For the text-containing cell, return its midpoint in (X, Y) coordinate format. 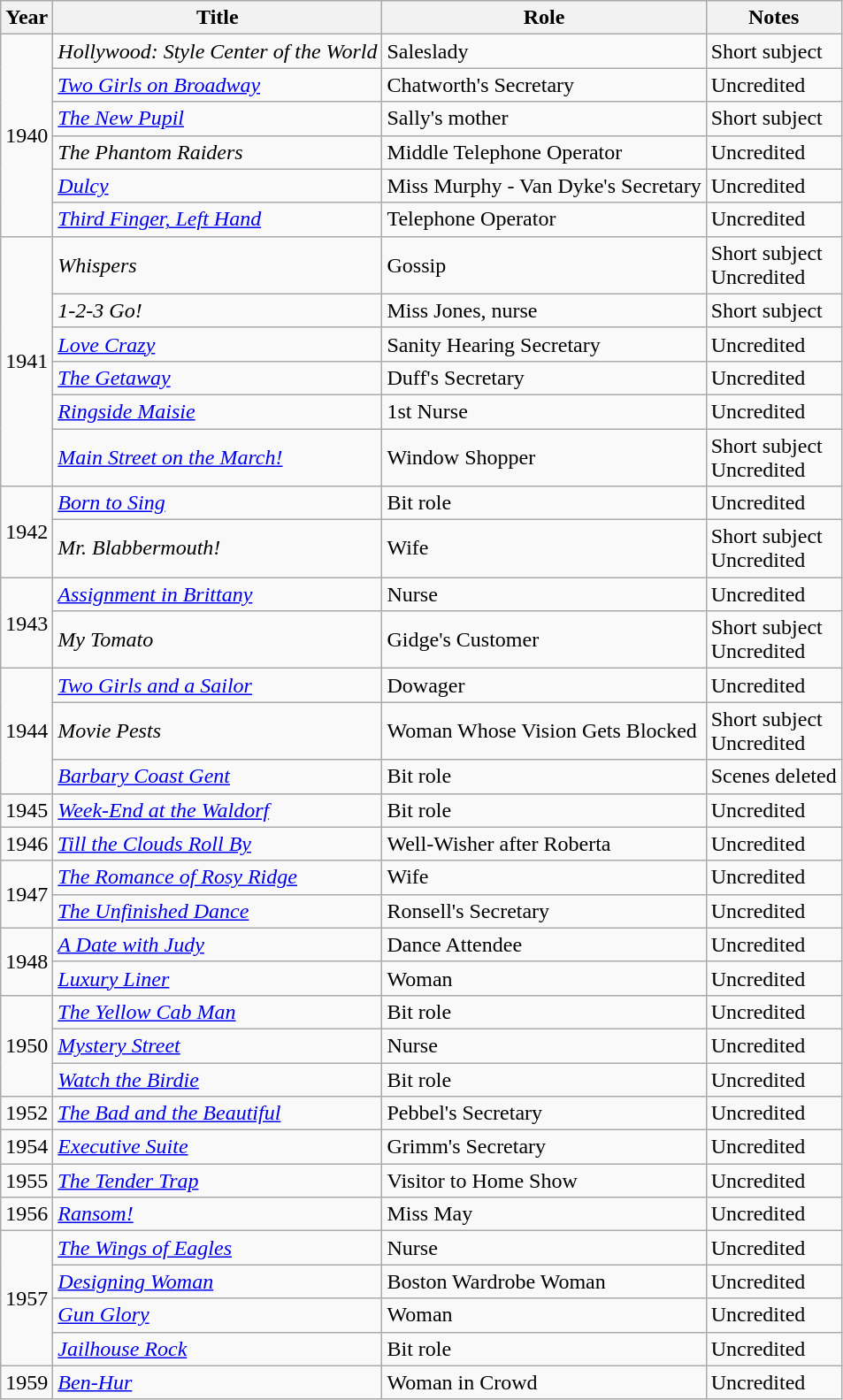
The Wings of Eagles (218, 1248)
1944 (27, 731)
The Tender Trap (218, 1181)
Love Crazy (218, 344)
Main Street on the March! (218, 456)
1945 (27, 810)
The Yellow Cab Man (218, 1012)
Boston Wardrobe Woman (544, 1281)
1-2-3 Go! (218, 310)
Year (27, 18)
Ransom! (218, 1214)
Gossip (544, 265)
Ronsell's Secretary (544, 911)
The New Pupil (218, 119)
The Unfinished Dance (218, 911)
Miss Jones, nurse (544, 310)
Chatworth's Secretary (544, 85)
Middle Telephone Operator (544, 152)
1947 (27, 894)
Saleslady (544, 51)
Watch the Birdie (218, 1080)
1948 (27, 961)
1st Nurse (544, 411)
Window Shopper (544, 456)
1955 (27, 1181)
1956 (27, 1214)
Sanity Hearing Secretary (544, 344)
Grimm's Secretary (544, 1147)
1954 (27, 1147)
Designing Woman (218, 1281)
Luxury Liner (218, 978)
Ben-Hur (218, 1382)
Gidge's Customer (544, 640)
Till the Clouds Roll By (218, 844)
Whispers (218, 265)
Mr. Blabbermouth! (218, 548)
Duff's Secretary (544, 378)
Scenes deleted (773, 777)
Well-Wisher after Roberta (544, 844)
Visitor to Home Show (544, 1181)
The Phantom Raiders (218, 152)
1952 (27, 1113)
The Bad and the Beautiful (218, 1113)
Assignment in Brittany (218, 594)
Gun Glory (218, 1315)
Woman Whose Vision Gets Blocked (544, 731)
Notes (773, 18)
1946 (27, 844)
Hollywood: Style Center of the World (218, 51)
Sally's mother (544, 119)
Woman in Crowd (544, 1382)
Dowager (544, 685)
1959 (27, 1382)
A Date with Judy (218, 945)
Title (218, 18)
My Tomato (218, 640)
Third Finger, Left Hand (218, 219)
1941 (27, 361)
Dance Attendee (544, 945)
1940 (27, 135)
Miss Murphy - Van Dyke's Secretary (544, 186)
Miss May (544, 1214)
Two Girls on Broadway (218, 85)
Dulcy (218, 186)
Movie Pests (218, 731)
Role (544, 18)
1943 (27, 623)
Telephone Operator (544, 219)
Barbary Coast Gent (218, 777)
Week-End at the Waldorf (218, 810)
Pebbel's Secretary (544, 1113)
Executive Suite (218, 1147)
Born to Sing (218, 503)
Mystery Street (218, 1045)
The Getaway (218, 378)
Ringside Maisie (218, 411)
1942 (27, 532)
1950 (27, 1045)
1957 (27, 1298)
Jailhouse Rock (218, 1349)
Two Girls and a Sailor (218, 685)
The Romance of Rosy Ridge (218, 877)
